Determine the (x, y) coordinate at the center of the cell enclosing the given text.  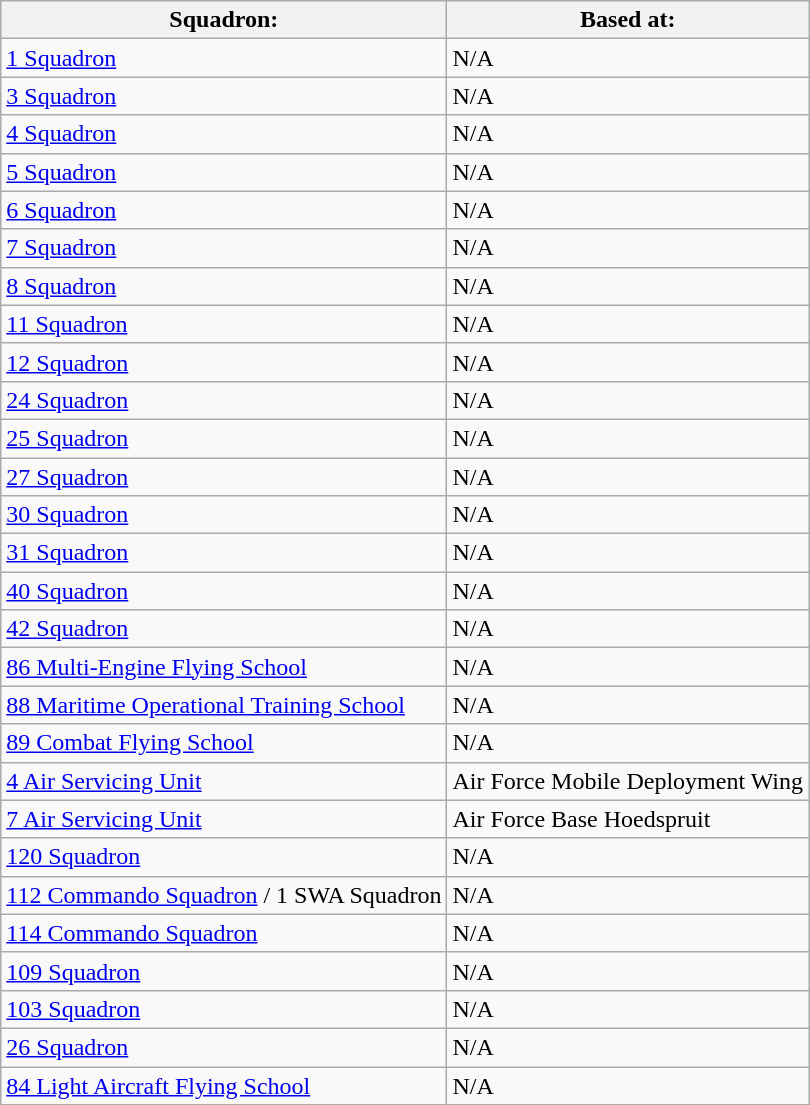
24 Squadron (224, 400)
3 Squadron (224, 96)
Based at: (628, 20)
42 Squadron (224, 629)
8 Squadron (224, 286)
112 Commando Squadron / 1 SWA Squadron (224, 895)
26 Squadron (224, 1047)
1 Squadron (224, 58)
Air Force Mobile Deployment Wing (628, 781)
7 Air Servicing Unit (224, 819)
25 Squadron (224, 438)
5 Squadron (224, 172)
4 Squadron (224, 134)
31 Squadron (224, 553)
12 Squadron (224, 362)
88 Maritime Operational Training School (224, 705)
Air Force Base Hoedspruit (628, 819)
30 Squadron (224, 515)
27 Squadron (224, 477)
120 Squadron (224, 857)
103 Squadron (224, 1009)
84 Light Aircraft Flying School (224, 1085)
7 Squadron (224, 248)
89 Combat Flying School (224, 743)
40 Squadron (224, 591)
114 Commando Squadron (224, 933)
6 Squadron (224, 210)
11 Squadron (224, 324)
86 Multi-Engine Flying School (224, 667)
109 Squadron (224, 971)
Squadron: (224, 20)
4 Air Servicing Unit (224, 781)
